Output the [X, Y] coordinate of the center of the cell containing the given text.  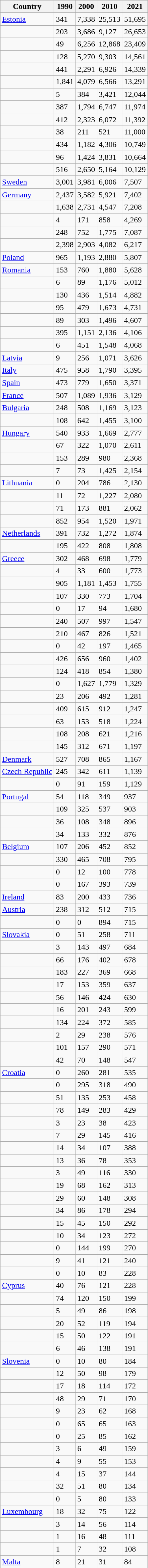
4,082 [110, 245]
1,329 [135, 684]
434 [64, 144]
854 [110, 671]
1,638 [64, 207]
3,371 [135, 383]
4,306 [110, 144]
585 [135, 1022]
325 [86, 809]
Portugal [27, 797]
571 [135, 1047]
668 [135, 972]
294 [135, 1211]
270 [135, 1248]
124 [64, 671]
272 [135, 1236]
119 [110, 1323]
120 [86, 1298]
1,520 [110, 521]
227 [86, 972]
426 [64, 659]
14,561 [135, 57]
6,926 [110, 69]
168 [135, 1411]
72 [86, 496]
4,547 [110, 207]
433 [110, 897]
253 [110, 1098]
1990 [64, 7]
630 [135, 997]
2021 [135, 7]
1,167 [135, 759]
547 [135, 1060]
5,164 [110, 170]
11 [64, 496]
876 [135, 834]
6,072 [110, 119]
3,001 [64, 182]
1,808 [135, 546]
954 [86, 521]
3,582 [86, 195]
684 [135, 947]
671 [110, 746]
881 [110, 508]
2,130 [135, 483]
1,193 [86, 257]
436 [86, 295]
1,070 [110, 445]
2,398 [64, 245]
109 [64, 809]
Greece [27, 558]
75 [110, 1511]
497 [110, 947]
611 [110, 772]
208 [86, 734]
Romania [27, 270]
128 [64, 57]
25 [86, 1436]
412 [64, 119]
12,868 [110, 44]
55 [110, 1461]
6,566 [110, 82]
808 [110, 546]
1,380 [135, 671]
1,181 [86, 584]
3,686 [86, 32]
786 [110, 483]
492 [110, 696]
600 [110, 571]
2 [64, 1035]
Cyprus [27, 1286]
1,227 [110, 496]
163 [135, 1424]
51,695 [135, 19]
6,217 [135, 245]
527 [64, 759]
3,123 [135, 408]
621 [110, 734]
349 [110, 797]
637 [135, 985]
467 [86, 634]
204 [86, 483]
1,841 [64, 82]
342 [86, 772]
256 [86, 357]
732 [86, 533]
46 [86, 1348]
3,831 [110, 157]
423 [135, 1123]
260 [86, 1072]
1,424 [86, 157]
37 [110, 1474]
11,974 [135, 107]
468 [86, 558]
341 [64, 19]
1,496 [110, 320]
698 [110, 558]
516 [64, 170]
1,071 [110, 357]
3,100 [135, 420]
198 [135, 1311]
290 [110, 1047]
980 [110, 458]
295 [86, 1085]
1,169 [110, 408]
Luxembourg [27, 1511]
416 [135, 1135]
615 [86, 709]
100 [110, 872]
5,012 [135, 282]
4,106 [135, 332]
157 [86, 1047]
98 [110, 1374]
2,323 [86, 119]
6,006 [110, 182]
Country [27, 7]
10,664 [135, 157]
243 [110, 1010]
178 [110, 1211]
Ireland [27, 897]
245 [64, 772]
11,000 [135, 132]
Germany [27, 195]
62 [110, 1411]
2,903 [86, 245]
25,513 [110, 19]
10,749 [135, 144]
203 [64, 32]
130 [64, 295]
67 [64, 445]
2,437 [64, 195]
14,339 [135, 69]
1,139 [135, 772]
1,224 [135, 721]
6,747 [110, 107]
40 [64, 1286]
795 [135, 859]
Spain [27, 383]
308 [135, 1198]
452 [110, 847]
4,068 [135, 345]
642 [86, 420]
6,256 [86, 44]
1,402 [135, 659]
7,338 [86, 19]
429 [135, 1110]
865 [110, 759]
739 [135, 884]
172 [135, 1386]
52 [86, 1323]
195 [64, 546]
5,628 [135, 270]
5,807 [135, 257]
576 [135, 1035]
94 [110, 609]
176 [86, 960]
194 [135, 1323]
1,453 [110, 584]
1,627 [86, 684]
1,936 [110, 395]
171 [86, 220]
12,044 [135, 94]
Bulgaria [27, 408]
2,880 [110, 257]
3,981 [86, 182]
521 [110, 132]
1,182 [86, 144]
3,626 [135, 357]
21 [86, 1561]
1,794 [86, 107]
418 [86, 671]
54 [64, 797]
118 [86, 797]
1,247 [135, 709]
7,087 [135, 232]
958 [86, 370]
91 [86, 784]
332 [110, 834]
1,775 [110, 232]
184 [135, 1361]
4,607 [135, 320]
858 [110, 220]
894 [110, 922]
Estonia [27, 19]
393 [110, 884]
111 [135, 1536]
4,882 [135, 295]
422 [86, 546]
7,507 [135, 182]
359 [110, 985]
3,421 [110, 94]
465 [86, 859]
1,455 [110, 420]
Malta [27, 1561]
179 [135, 1374]
74 [64, 1298]
283 [110, 1110]
424 [110, 997]
2,080 [135, 496]
960 [110, 659]
1,272 [110, 533]
138 [110, 1348]
Belgium [27, 847]
458 [135, 1098]
7,208 [135, 207]
760 [86, 270]
Sweden [27, 182]
752 [86, 232]
1,755 [135, 584]
2,777 [135, 433]
997 [110, 621]
778 [135, 872]
1,176 [110, 282]
1,790 [110, 370]
116 [110, 1173]
1,704 [135, 596]
Czech Republic [27, 772]
2010 [110, 7]
736 [135, 897]
479 [86, 307]
201 [86, 1010]
302 [64, 558]
96 [64, 157]
402 [110, 960]
Netherlands [27, 533]
322 [86, 445]
395 [64, 332]
1,465 [135, 646]
2,611 [135, 445]
779 [86, 383]
183 [64, 972]
60 [86, 1198]
23,409 [135, 44]
473 [64, 383]
348 [110, 822]
1,281 [135, 696]
76 [86, 1286]
85 [110, 1436]
2,731 [86, 207]
Italy [27, 370]
2,368 [135, 458]
3,129 [135, 395]
537 [110, 809]
313 [135, 1185]
3,395 [135, 370]
146 [86, 997]
508 [86, 408]
711 [135, 934]
197 [110, 646]
31 [110, 1561]
Croatia [27, 1072]
68 [86, 1185]
167 [86, 884]
388 [135, 1148]
9,303 [110, 57]
9,127 [110, 32]
123 [110, 1236]
7,402 [135, 195]
599 [135, 1010]
41 [86, 1261]
170 [135, 1399]
63 [64, 721]
678 [135, 960]
409 [64, 709]
1,151 [86, 332]
1,669 [110, 433]
4,079 [86, 82]
318 [110, 1085]
475 [64, 370]
512 [110, 909]
224 [86, 1022]
Austria [27, 909]
903 [135, 809]
Denmark [27, 759]
773 [110, 596]
1,673 [110, 307]
905 [64, 584]
Slovenia [27, 1361]
391 [64, 533]
135 [86, 1098]
4,269 [135, 220]
20 [64, 1323]
France [27, 395]
1,425 [110, 470]
2,650 [86, 170]
45 [86, 1223]
101 [64, 1047]
Lithuania [27, 483]
2000 [86, 7]
937 [135, 797]
281 [110, 1072]
1,129 [135, 784]
173 [86, 508]
353 [135, 1160]
292 [135, 1223]
19 [64, 1185]
210 [64, 634]
66 [64, 960]
1,514 [110, 295]
1,521 [135, 634]
143 [86, 947]
2,291 [86, 69]
451 [86, 345]
200 [86, 897]
1,650 [110, 383]
Hungary [27, 433]
1,548 [110, 345]
10,129 [135, 170]
1,874 [135, 533]
896 [135, 822]
73 [86, 470]
1,773 [135, 571]
Poland [27, 257]
1,880 [110, 270]
518 [110, 721]
95 [64, 307]
26,653 [135, 32]
1,971 [135, 521]
Slovakia [27, 934]
258 [110, 934]
11,392 [135, 119]
1,216 [135, 734]
4,731 [135, 307]
2,136 [110, 332]
933 [86, 433]
1,680 [135, 609]
211 [86, 132]
1,197 [135, 746]
149 [86, 1110]
2,154 [135, 470]
965 [64, 257]
384 [86, 94]
5,921 [110, 195]
2,062 [135, 508]
8 [64, 1561]
369 [110, 972]
303 [86, 320]
441 [64, 69]
387 [64, 107]
1,547 [135, 621]
33 [86, 571]
70 [86, 1060]
372 [110, 1022]
1,089 [86, 395]
5,270 [86, 57]
13,291 [135, 82]
289 [86, 458]
656 [86, 659]
535 [135, 1072]
912 [110, 709]
540 [64, 433]
490 [135, 1085]
84 [135, 1561]
13 [64, 1160]
826 [110, 634]
Latvia [27, 357]
